Determine the [x, y] coordinate at the center of the cell enclosing the given text.  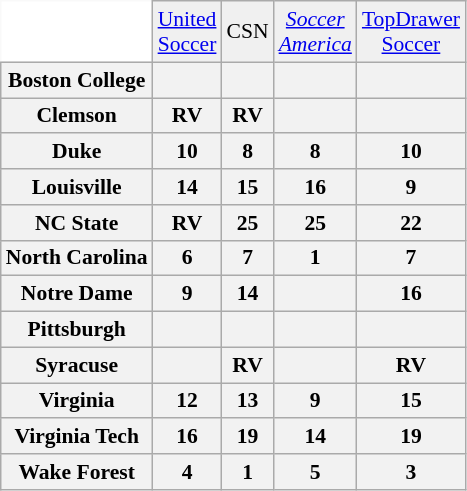
13 [247, 401]
Boston College [77, 80]
UnitedSoccer [188, 32]
Wake Forest [77, 472]
22 [411, 223]
Notre Dame [77, 294]
Duke [77, 152]
Clemson [77, 116]
Louisville [77, 187]
3 [411, 472]
12 [188, 401]
TopDrawerSoccer [411, 32]
5 [316, 472]
4 [188, 472]
CSN [247, 32]
NC State [77, 223]
SoccerAmerica [316, 32]
North Carolina [77, 258]
Virginia [77, 401]
6 [188, 258]
Pittsburgh [77, 330]
Syracuse [77, 365]
Virginia Tech [77, 437]
